Identify which cell holds the provided text, then report its (X, Y) central coordinate. 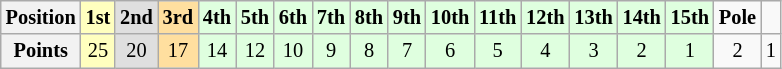
6th (293, 17)
8th (369, 17)
7th (331, 17)
6 (450, 51)
13th (593, 17)
12th (545, 17)
Position (41, 17)
10th (450, 17)
1st (98, 17)
Points (41, 51)
25 (98, 51)
5th (255, 17)
7 (407, 51)
20 (136, 51)
8 (369, 51)
15th (690, 17)
12 (255, 51)
5 (498, 51)
3 (593, 51)
9th (407, 17)
11th (498, 17)
17 (178, 51)
14th (642, 17)
4th (217, 17)
2nd (136, 17)
3rd (178, 17)
9 (331, 51)
10 (293, 51)
4 (545, 51)
14 (217, 51)
Pole (738, 17)
